Return the [x, y] coordinate for the center point of the cell that contains the specified text.  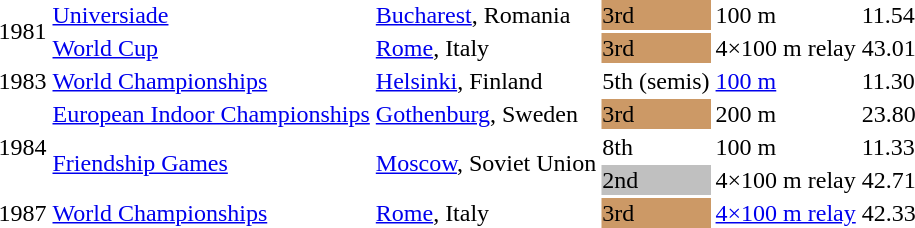
Friendship Games [211, 164]
8th [656, 147]
200 m [786, 114]
2nd [656, 180]
Moscow, Soviet Union [486, 164]
World Cup [211, 48]
Gothenburg, Sweden [486, 114]
5th (semis) [656, 81]
Helsinki, Finland [486, 81]
European Indoor Championships [211, 114]
Bucharest, Romania [486, 15]
Universiade [211, 15]
